Pinpoint the cell where the given text exists, returning its [x, y] midpoint coordinate. 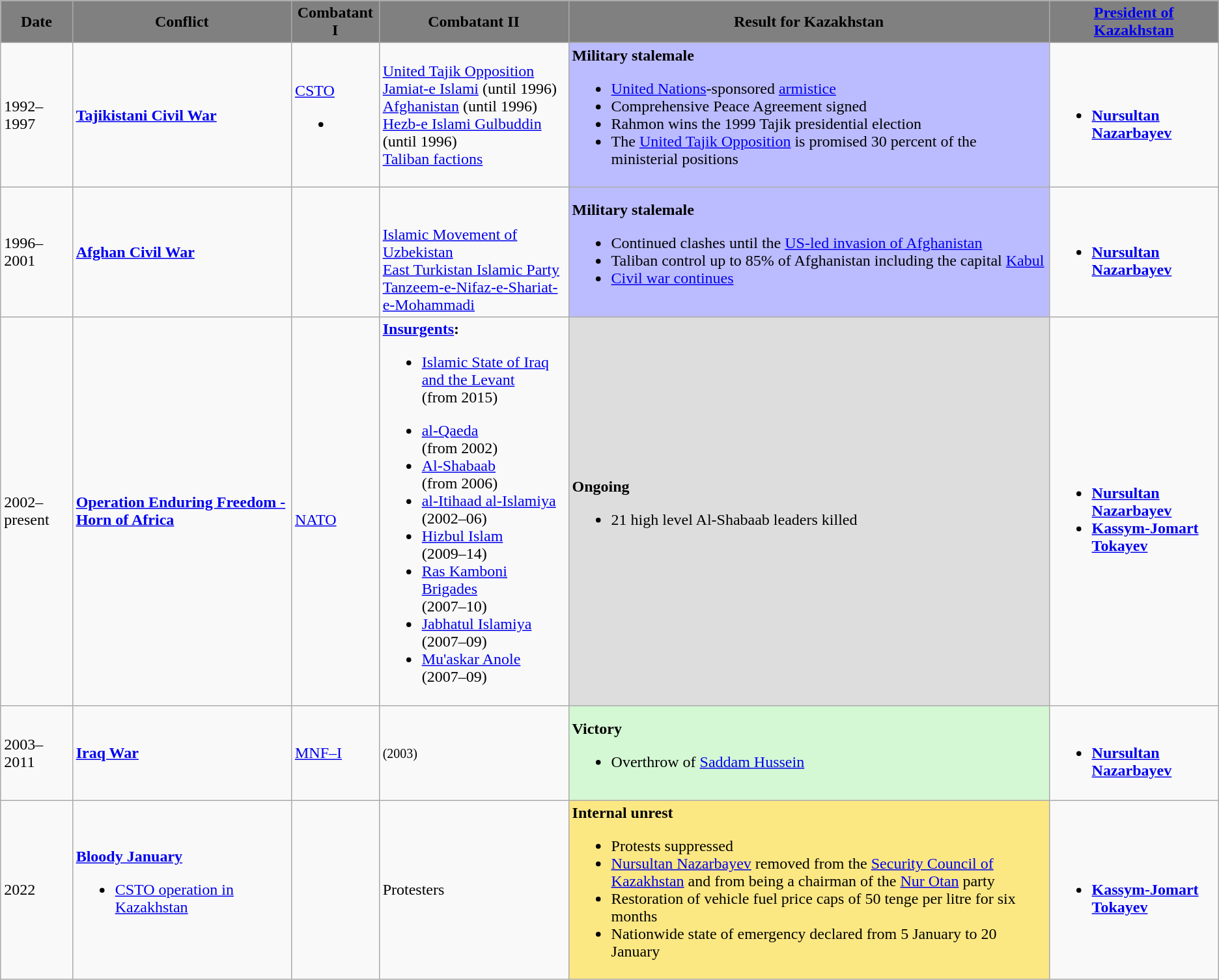
United Tajik Opposition Jamiat-e Islami (until 1996) Afghanistan (until 1996) Hezb-e Islami Gulbuddin (until 1996) Taliban factions [474, 115]
Operation Enduring Freedom - Horn of Africa [182, 511]
Bloody JanuaryCSTO operation in Kazakhstan [182, 889]
1996–2001 [36, 252]
2022 [36, 889]
NATO [335, 511]
Result for Kazakhstan [809, 22]
VictoryOverthrow of Saddam Hussein [809, 753]
Nursultan NazarbayevKassym-Jomart Tokayev [1134, 511]
President of Kazakhstan [1134, 22]
Afghan Civil War [182, 252]
Combatant II [474, 22]
(2003) [474, 753]
Date [36, 22]
2003–2011 [36, 753]
CSTO [335, 115]
Islamic Movement of Uzbekistan East Turkistan Islamic Party Tanzeem-e-Nifaz-e-Shariat-e-Mohammadi [474, 252]
MNF–I [335, 753]
Kassym-Jomart Tokayev [1134, 889]
2002–present [36, 511]
1992–1997 [36, 115]
Combatant I [335, 22]
Conflict [182, 22]
Iraq War [182, 753]
Protesters [474, 889]
Ongoing21 high level Al-Shabaab leaders killed [809, 511]
Tajikistani Civil War [182, 115]
